Find where the given text appears and provide that cell's center as [x, y] coordinate. 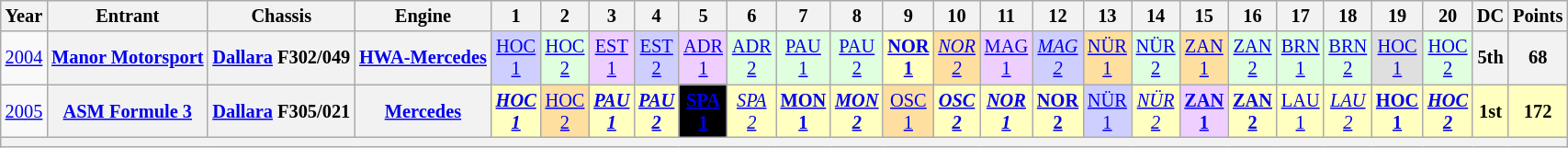
7 [804, 16]
14 [1156, 16]
Chassis [281, 16]
20 [1448, 16]
LAU1 [1301, 111]
Points [1538, 16]
LAU2 [1348, 111]
3 [612, 16]
13 [1108, 16]
SPA2 [751, 111]
Entrant [127, 16]
OSC2 [956, 111]
5 [704, 16]
2 [566, 16]
ADR1 [704, 58]
BRN1 [1301, 58]
ASM Formule 3 [127, 111]
15 [1203, 16]
MAG1 [1007, 58]
Engine [423, 16]
ADR2 [751, 58]
12 [1058, 16]
5th [1490, 58]
4 [656, 16]
16 [1253, 16]
MON2 [856, 111]
EST2 [656, 58]
SPA1 [704, 111]
17 [1301, 16]
Dallara F305/021 [281, 111]
MAG2 [1058, 58]
8 [856, 16]
19 [1397, 16]
EST1 [612, 58]
172 [1538, 111]
68 [1538, 58]
18 [1348, 16]
1st [1490, 111]
2005 [24, 111]
DC [1490, 16]
Manor Motorsport [127, 58]
10 [956, 16]
BRN2 [1348, 58]
HWA-Mercedes [423, 58]
OSC1 [908, 111]
1 [516, 16]
Year [24, 16]
6 [751, 16]
9 [908, 16]
Dallara F302/049 [281, 58]
2004 [24, 58]
MON1 [804, 111]
Mercedes [423, 111]
11 [1007, 16]
